Identify which cell holds the provided text, then report its [x, y] central coordinate. 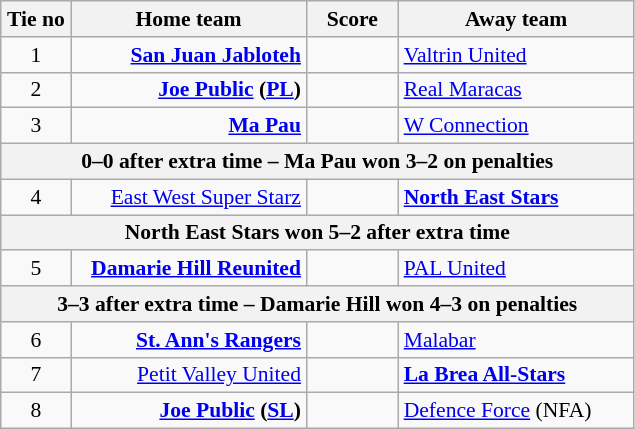
Away team [516, 19]
Home team [188, 19]
W Connection [516, 126]
San Juan Jabloteh [188, 55]
Defence Force (NFA) [516, 411]
Joe Public (SL) [188, 411]
6 [36, 340]
7 [36, 375]
Ma Pau [188, 126]
North East Stars [516, 197]
3–3 after extra time – Damarie Hill won 4–3 on penalties [318, 304]
2 [36, 90]
3 [36, 126]
4 [36, 197]
Damarie Hill Reunited [188, 269]
PAL United [516, 269]
St. Ann's Rangers [188, 340]
Real Maracas [516, 90]
8 [36, 411]
Petit Valley United [188, 375]
Tie no [36, 19]
Joe Public (PL) [188, 90]
5 [36, 269]
Malabar [516, 340]
1 [36, 55]
Score [352, 19]
0–0 after extra time – Ma Pau won 3–2 on penalties [318, 162]
La Brea All-Stars [516, 375]
North East Stars won 5–2 after extra time [318, 233]
Valtrin United [516, 55]
East West Super Starz [188, 197]
